Provide the [x, y] coordinate of the cell's center where the given text is located.  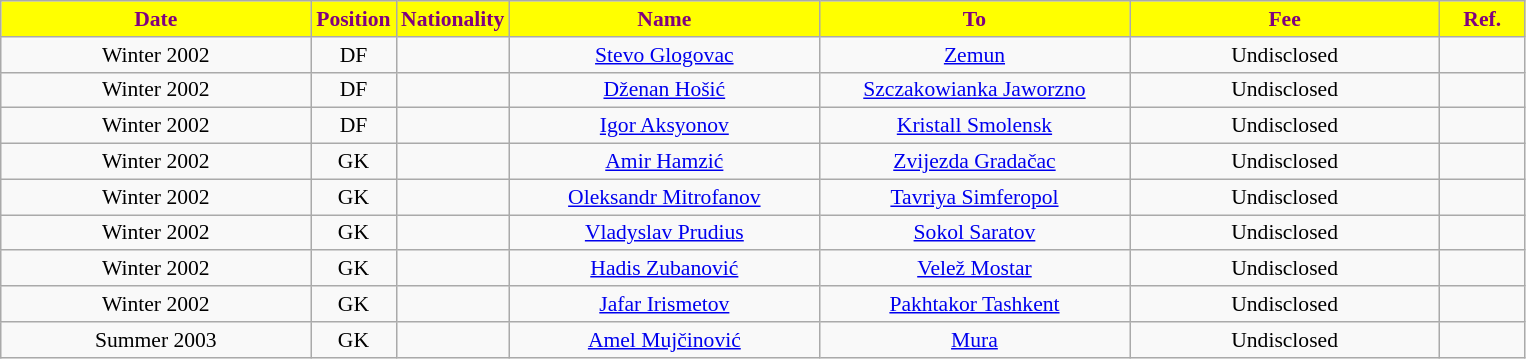
Oleksandr Mitrofanov [664, 197]
Nationality [452, 19]
Fee [1285, 19]
Szczakowianka Jaworzno [974, 90]
Vladyslav Prudius [664, 233]
Amel Mujčinović [664, 340]
Sokol Saratov [974, 233]
Date [156, 19]
Summer 2003 [156, 340]
Zemun [974, 55]
Hadis Zubanović [664, 269]
Stevo Glogovac [664, 55]
Ref. [1482, 19]
Name [664, 19]
Tavriya Simferopol [974, 197]
To [974, 19]
Velež Mostar [974, 269]
Position [354, 19]
Pakhtakor Tashkent [974, 304]
Dženan Hošić [664, 90]
Zvijezda Gradačac [974, 162]
Igor Aksyonov [664, 126]
Amir Hamzić [664, 162]
Kristall Smolensk [974, 126]
Jafar Irismetov [664, 304]
Mura [974, 340]
